Find where the given text appears and provide that cell's center as (x, y) coordinate. 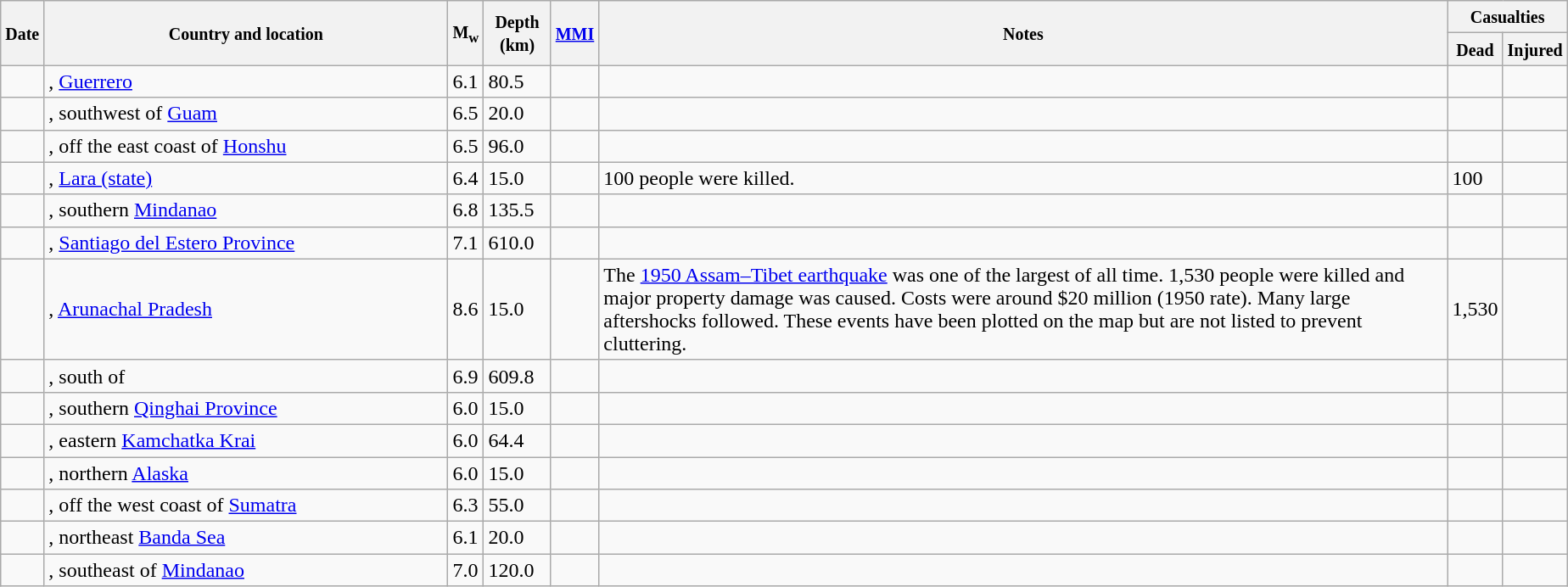
Date (22, 33)
100 (1475, 178)
Casualties (1507, 17)
55.0 (518, 506)
Country and location (246, 33)
Dead (1475, 49)
, northeast Banda Sea (246, 538)
7.0 (466, 570)
610.0 (518, 243)
, eastern Kamchatka Krai (246, 440)
, Lara (state) (246, 178)
6.9 (466, 376)
, northern Alaska (246, 472)
100 people were killed. (1023, 178)
Depth (km) (518, 33)
120.0 (518, 570)
, Guerrero (246, 81)
, southern Qinghai Province (246, 408)
, off the east coast of Honshu (246, 146)
Notes (1023, 33)
, Arunachal Pradesh (246, 309)
6.8 (466, 210)
Injured (1535, 49)
, southern Mindanao (246, 210)
64.4 (518, 440)
, south of (246, 376)
, off the west coast of Sumatra (246, 506)
6.4 (466, 178)
7.1 (466, 243)
, Santiago del Estero Province (246, 243)
1,530 (1475, 309)
6.3 (466, 506)
609.8 (518, 376)
Mw (466, 33)
, southwest of Guam (246, 114)
96.0 (518, 146)
8.6 (466, 309)
80.5 (518, 81)
135.5 (518, 210)
, southeast of Mindanao (246, 570)
MMI (575, 33)
